Scan for the cell matching the given text and deliver its [x, y] coordinate at center. 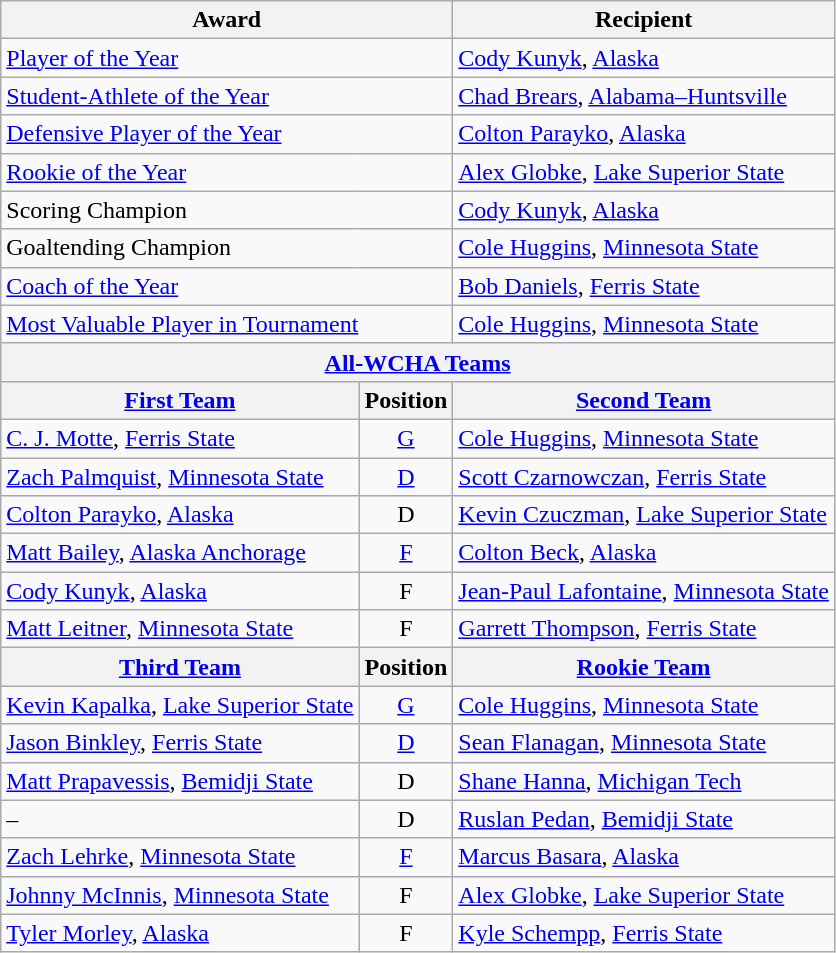
Kevin Czuczman, Lake Superior State [644, 515]
Coach of the Year [227, 286]
Most Valuable Player in Tournament [227, 324]
Third Team [180, 667]
Shane Hanna, Michigan Tech [644, 781]
All-WCHA Teams [418, 362]
Jean-Paul Lafontaine, Minnesota State [644, 591]
Rookie Team [644, 667]
Second Team [644, 400]
First Team [180, 400]
Chad Brears, Alabama–Huntsville [644, 96]
– [180, 819]
Ruslan Pedan, Bemidji State [644, 819]
Jason Binkley, Ferris State [180, 743]
Player of the Year [227, 58]
Defensive Player of the Year [227, 134]
Zach Palmquist, Minnesota State [180, 477]
Scoring Champion [227, 210]
Colton Beck, Alaska [644, 553]
Matt Prapavessis, Bemidji State [180, 781]
Scott Czarnowczan, Ferris State [644, 477]
Goaltending Champion [227, 248]
Rookie of the Year [227, 172]
Sean Flanagan, Minnesota State [644, 743]
Matt Bailey, Alaska Anchorage [180, 553]
Bob Daniels, Ferris State [644, 286]
Matt Leitner, Minnesota State [180, 629]
C. J. Motte, Ferris State [180, 438]
Recipient [644, 20]
Kevin Kapalka, Lake Superior State [180, 705]
Kyle Schempp, Ferris State [644, 933]
Johnny McInnis, Minnesota State [180, 895]
Student-Athlete of the Year [227, 96]
Award [227, 20]
Garrett Thompson, Ferris State [644, 629]
Marcus Basara, Alaska [644, 857]
Tyler Morley, Alaska [180, 933]
Zach Lehrke, Minnesota State [180, 857]
